Pinpoint the cell where the given text exists, returning its (X, Y) midpoint coordinate. 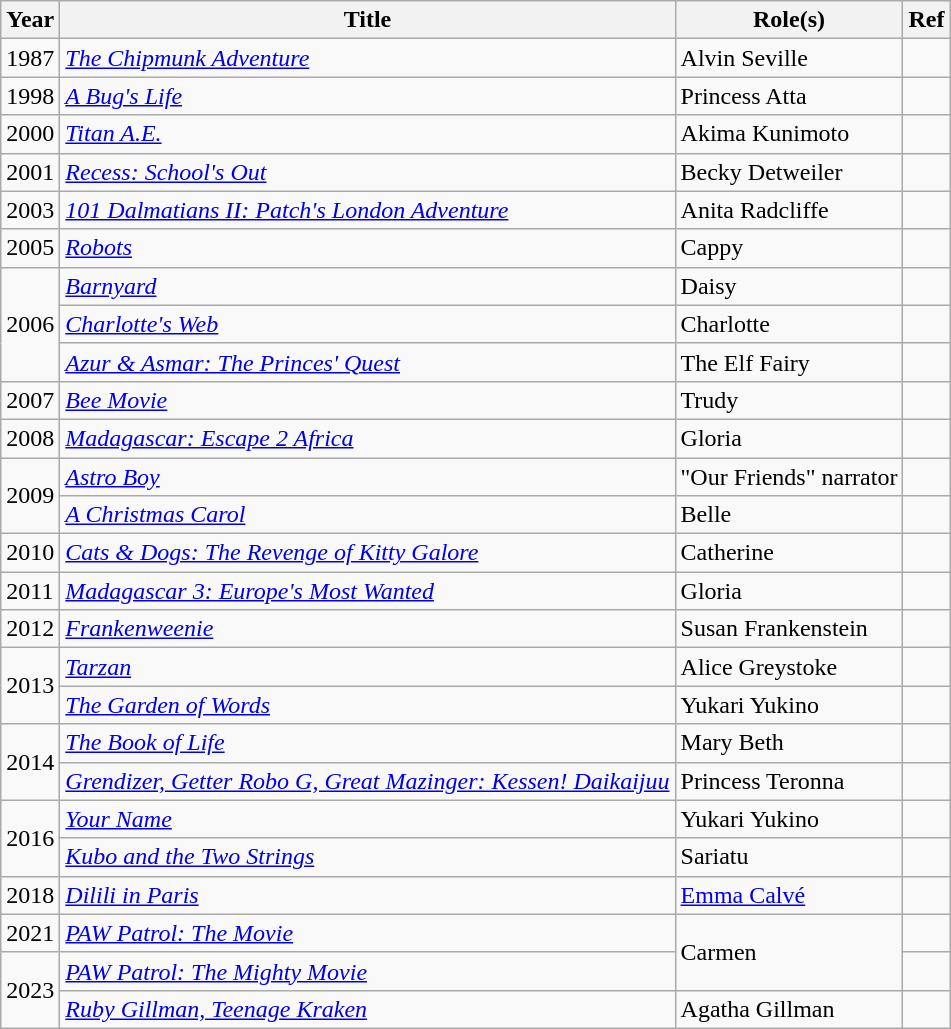
Year (30, 20)
Ref (926, 20)
2012 (30, 629)
Anita Radcliffe (789, 210)
2016 (30, 838)
2000 (30, 134)
Dilili in Paris (368, 895)
Emma Calvé (789, 895)
Tarzan (368, 667)
Mary Beth (789, 743)
Cats & Dogs: The Revenge of Kitty Galore (368, 553)
Ruby Gillman, Teenage Kraken (368, 1009)
"Our Friends" narrator (789, 477)
PAW Patrol: The Mighty Movie (368, 971)
Carmen (789, 952)
101 Dalmatians II: Patch's London Adventure (368, 210)
A Bug's Life (368, 96)
2008 (30, 438)
The Garden of Words (368, 705)
Charlotte (789, 324)
2013 (30, 686)
Kubo and the Two Strings (368, 857)
Princess Atta (789, 96)
Sariatu (789, 857)
Cappy (789, 248)
Recess: School's Out (368, 172)
2014 (30, 762)
2003 (30, 210)
Madagascar 3: Europe's Most Wanted (368, 591)
The Elf Fairy (789, 362)
Barnyard (368, 286)
2001 (30, 172)
Akima Kunimoto (789, 134)
Becky Detweiler (789, 172)
Grendizer, Getter Robo G, Great Mazinger: Kessen! Daikaijuu (368, 781)
The Chipmunk Adventure (368, 58)
Charlotte's Web (368, 324)
Your Name (368, 819)
1987 (30, 58)
Role(s) (789, 20)
2018 (30, 895)
Daisy (789, 286)
Frankenweenie (368, 629)
The Book of Life (368, 743)
2010 (30, 553)
2005 (30, 248)
Susan Frankenstein (789, 629)
2007 (30, 400)
2006 (30, 324)
Belle (789, 515)
Astro Boy (368, 477)
Azur & Asmar: The Princes' Quest (368, 362)
Trudy (789, 400)
PAW Patrol: The Movie (368, 933)
2009 (30, 496)
2023 (30, 990)
1998 (30, 96)
Titan A.E. (368, 134)
Robots (368, 248)
Title (368, 20)
Catherine (789, 553)
A Christmas Carol (368, 515)
Madagascar: Escape 2 Africa (368, 438)
Princess Teronna (789, 781)
Alvin Seville (789, 58)
Alice Greystoke (789, 667)
Bee Movie (368, 400)
2011 (30, 591)
Agatha Gillman (789, 1009)
2021 (30, 933)
